Scan for the cell matching the given text and deliver its [x, y] coordinate at center. 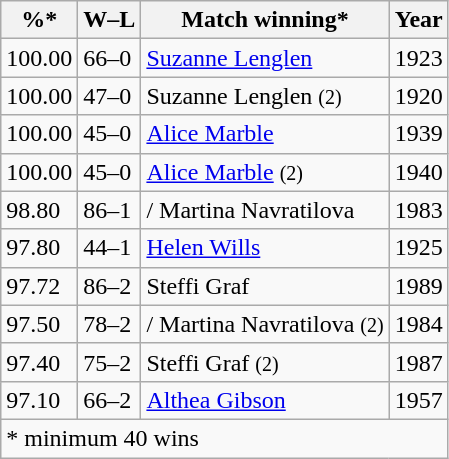
Suzanne Lenglen [265, 58]
/ Martina Navratilova [265, 210]
86–1 [110, 210]
1923 [418, 58]
1940 [418, 172]
97.40 [40, 362]
Steffi Graf [265, 286]
%* [40, 20]
/ Martina Navratilova (2) [265, 324]
97.50 [40, 324]
1925 [418, 248]
1957 [418, 400]
* minimum 40 wins [225, 438]
44–1 [110, 248]
97.80 [40, 248]
86–2 [110, 286]
Alice Marble (2) [265, 172]
66–0 [110, 58]
66–2 [110, 400]
Helen Wills [265, 248]
Steffi Graf (2) [265, 362]
Suzanne Lenglen (2) [265, 96]
1920 [418, 96]
1983 [418, 210]
98.80 [40, 210]
Match winning* [265, 20]
1987 [418, 362]
75–2 [110, 362]
1939 [418, 134]
1984 [418, 324]
1989 [418, 286]
Alice Marble [265, 134]
Year [418, 20]
97.72 [40, 286]
Althea Gibson [265, 400]
97.10 [40, 400]
W–L [110, 20]
47–0 [110, 96]
78–2 [110, 324]
